From the cell containing the given text, extract its center point as [X, Y] coordinate. 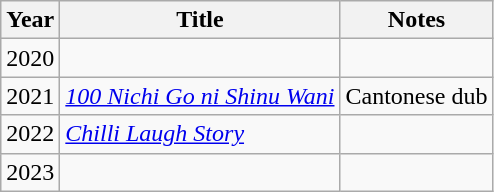
Notes [416, 20]
2021 [30, 96]
2023 [30, 172]
100 Nichi Go ni Shinu Wani [200, 96]
Year [30, 20]
Chilli Laugh Story [200, 134]
2022 [30, 134]
2020 [30, 58]
Cantonese dub [416, 96]
Title [200, 20]
